Output the (X, Y) coordinate of the center of the cell containing the given text.  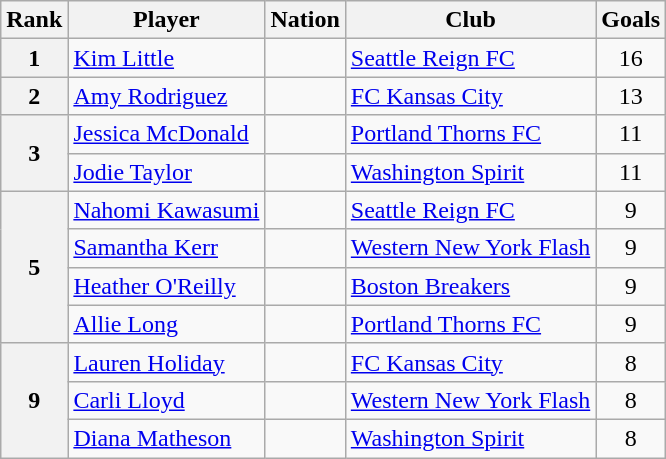
Club (470, 20)
Lauren Holiday (166, 362)
Kim Little (166, 58)
Jodie Taylor (166, 172)
Boston Breakers (470, 286)
Goals (631, 20)
Nation (305, 20)
1 (34, 58)
Diana Matheson (166, 438)
Heather O'Reilly (166, 286)
Rank (34, 20)
Player (166, 20)
Amy Rodriguez (166, 96)
Allie Long (166, 324)
Carli Lloyd (166, 400)
16 (631, 58)
5 (34, 267)
Nahomi Kawasumi (166, 210)
2 (34, 96)
Samantha Kerr (166, 248)
3 (34, 153)
Jessica McDonald (166, 134)
13 (631, 96)
